Detect which cell encompasses the target text, then output its [x, y] center coordinate. 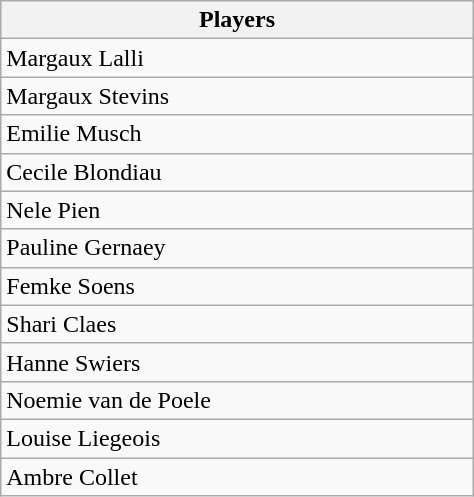
Players [237, 20]
Margaux Lalli [237, 58]
Pauline Gernaey [237, 248]
Margaux Stevins [237, 96]
Louise Liegeois [237, 438]
Shari Claes [237, 324]
Femke Soens [237, 286]
Emilie Musch [237, 134]
Hanne Swiers [237, 362]
Noemie van de Poele [237, 400]
Nele Pien [237, 210]
Ambre Collet [237, 477]
Cecile Blondiau [237, 172]
